Provide the (X, Y) coordinate of the cell's center where the given text is located.  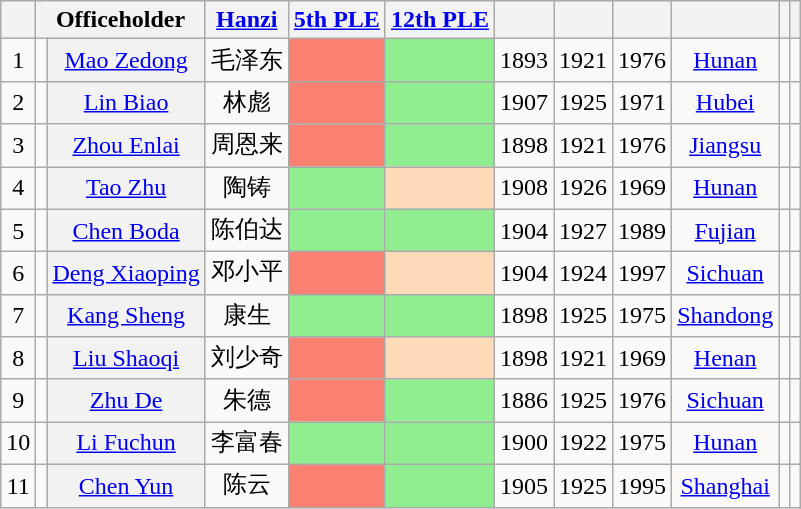
Kang Sheng (126, 316)
3 (18, 146)
2 (18, 102)
5th PLE (336, 20)
Chen Boda (126, 230)
1971 (642, 102)
12th PLE (440, 20)
Jiangsu (726, 146)
1900 (524, 444)
Zhou Enlai (126, 146)
Shandong (726, 316)
毛泽东 (246, 60)
1924 (584, 274)
Zhu De (126, 400)
朱德 (246, 400)
1907 (524, 102)
Li Fuchun (126, 444)
李富春 (246, 444)
9 (18, 400)
1927 (584, 230)
1997 (642, 274)
林彪 (246, 102)
4 (18, 188)
1893 (524, 60)
1926 (584, 188)
Chen Yun (126, 486)
1905 (524, 486)
陈伯达 (246, 230)
刘少奇 (246, 358)
邓小平 (246, 274)
1886 (524, 400)
11 (18, 486)
1922 (584, 444)
1995 (642, 486)
Officeholder (120, 20)
周恩来 (246, 146)
陈云 (246, 486)
1 (18, 60)
Deng Xiaoping (126, 274)
7 (18, 316)
Shanghai (726, 486)
康生 (246, 316)
Lin Biao (126, 102)
Henan (726, 358)
6 (18, 274)
5 (18, 230)
Hubei (726, 102)
陶铸 (246, 188)
10 (18, 444)
8 (18, 358)
Fujian (726, 230)
Liu Shaoqi (126, 358)
Mao Zedong (126, 60)
1908 (524, 188)
Tao Zhu (126, 188)
1989 (642, 230)
Hanzi (246, 20)
